Identify which cell holds the provided text, then report its [X, Y] central coordinate. 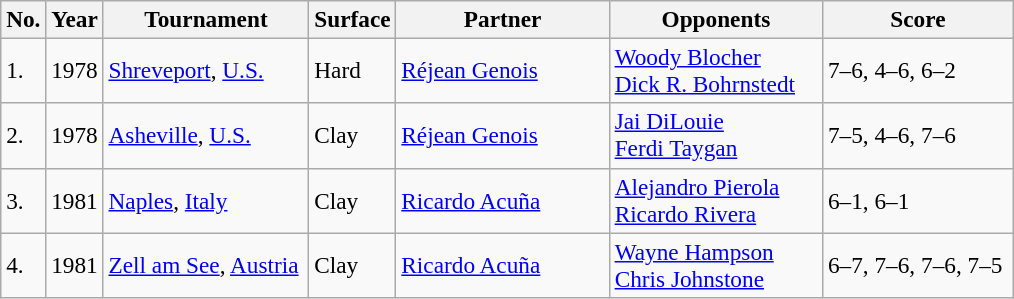
7–6, 4–6, 6–2 [918, 70]
6–1, 6–1 [918, 200]
Jai DiLouie Ferdi Taygan [716, 136]
2. [24, 136]
Wayne Hampson Chris Johnstone [716, 264]
Woody Blocher Dick R. Bohrnstedt [716, 70]
1. [24, 70]
No. [24, 19]
Opponents [716, 19]
Hard [352, 70]
Naples, Italy [206, 200]
Shreveport, U.S. [206, 70]
Score [918, 19]
Surface [352, 19]
3. [24, 200]
Asheville, U.S. [206, 136]
4. [24, 264]
Zell am See, Austria [206, 264]
7–5, 4–6, 7–6 [918, 136]
6–7, 7–6, 7–6, 7–5 [918, 264]
Partner [502, 19]
Year [74, 19]
Alejandro Pierola Ricardo Rivera [716, 200]
Tournament [206, 19]
